Identify which cell holds the provided text, then report its (X, Y) central coordinate. 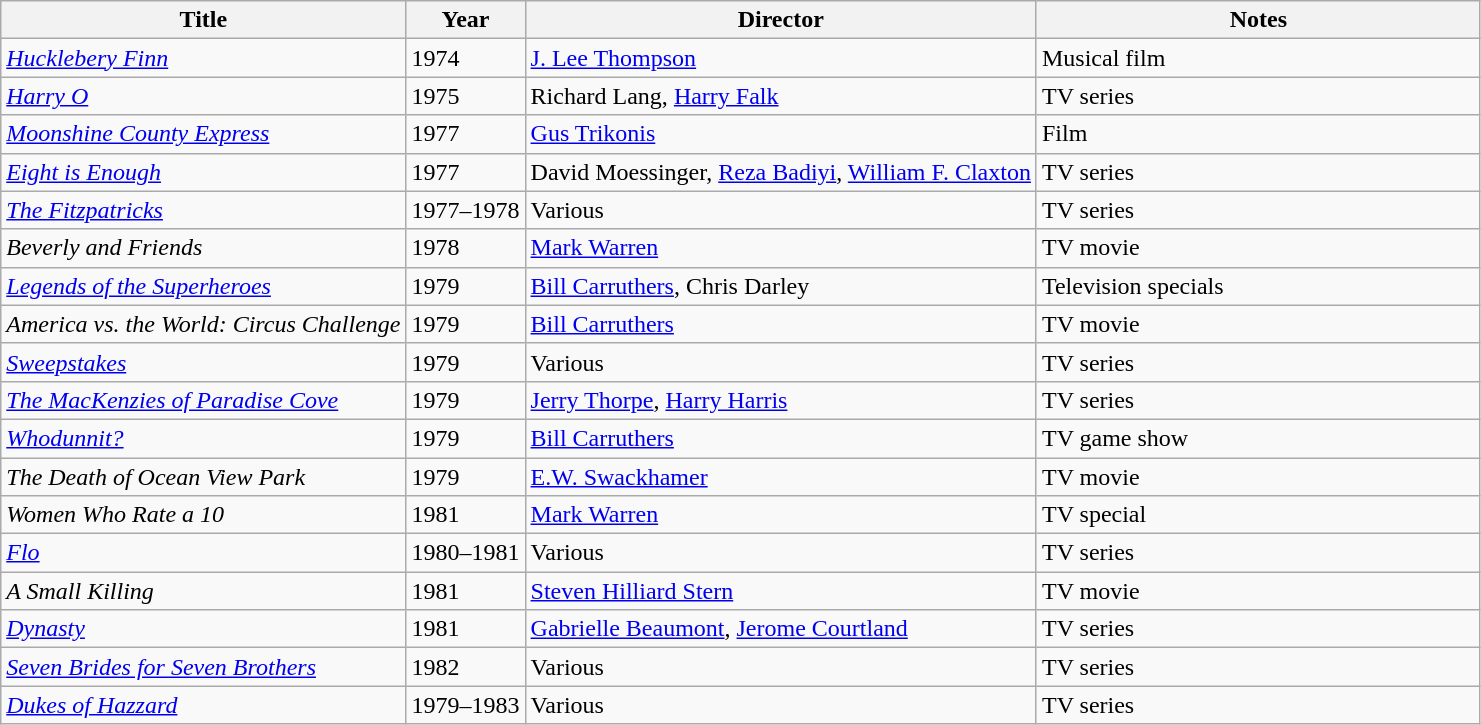
Director (780, 20)
Legends of the Superheroes (204, 286)
Sweepstakes (204, 362)
Seven Brides for Seven Brothers (204, 667)
Notes (1258, 20)
1979–1983 (466, 705)
Bill Carruthers, Chris Darley (780, 286)
Jerry Thorpe, Harry Harris (780, 400)
TV game show (1258, 438)
Eight is Enough (204, 172)
Hucklebery Finn (204, 58)
Harry O (204, 96)
1974 (466, 58)
Steven Hilliard Stern (780, 591)
1978 (466, 248)
Flo (204, 553)
America vs. the World: Circus Challenge (204, 324)
1982 (466, 667)
Title (204, 20)
Dukes of Hazzard (204, 705)
Women Who Rate a 10 (204, 515)
Richard Lang, Harry Falk (780, 96)
Beverly and Friends (204, 248)
1975 (466, 96)
The MacKenzies of Paradise Cove (204, 400)
Musical film (1258, 58)
The Fitzpatricks (204, 210)
David Moessinger, Reza Badiyi, William F. Claxton (780, 172)
Film (1258, 134)
E.W. Swackhamer (780, 477)
Television specials (1258, 286)
Gabrielle Beaumont, Jerome Courtland (780, 629)
1977–1978 (466, 210)
Year (466, 20)
J. Lee Thompson (780, 58)
Whodunnit? (204, 438)
Gus Trikonis (780, 134)
Moonshine County Express (204, 134)
1980–1981 (466, 553)
The Death of Ocean View Park (204, 477)
TV special (1258, 515)
Dynasty (204, 629)
A Small Killing (204, 591)
